Provide the (x, y) coordinate of the cell's center where the given text is located.  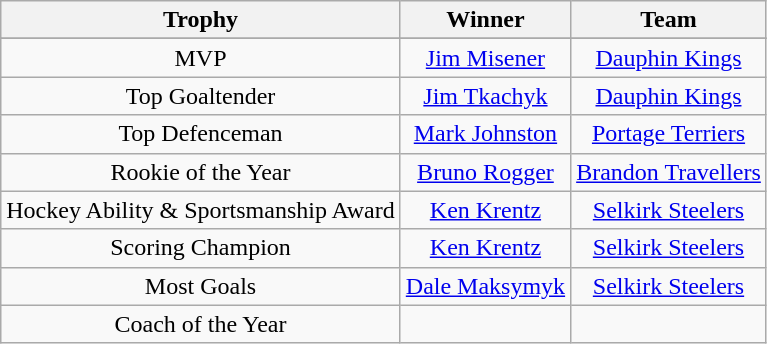
Winner (485, 20)
Coach of the Year (201, 324)
Brandon Travellers (669, 172)
Jim Tkachyk (485, 96)
Dale Maksymyk (485, 286)
Top Goaltender (201, 96)
Trophy (201, 20)
Rookie of the Year (201, 172)
MVP (201, 58)
Mark Johnston (485, 134)
Portage Terriers (669, 134)
Team (669, 20)
Bruno Rogger (485, 172)
Jim Misener (485, 58)
Scoring Champion (201, 248)
Most Goals (201, 286)
Top Defenceman (201, 134)
Hockey Ability & Sportsmanship Award (201, 210)
